Detect which cell encompasses the target text, then output its (X, Y) center coordinate. 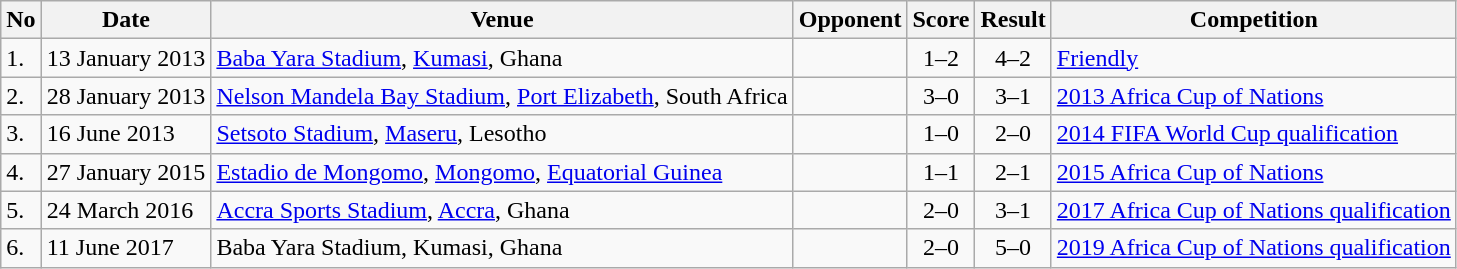
27 January 2015 (126, 172)
24 March 2016 (126, 210)
Venue (502, 20)
11 June 2017 (126, 248)
Friendly (1254, 58)
1–2 (941, 58)
2013 Africa Cup of Nations (1254, 96)
28 January 2013 (126, 96)
2. (21, 96)
4. (21, 172)
Competition (1254, 20)
1–1 (941, 172)
Score (941, 20)
Estadio de Mongomo, Mongomo, Equatorial Guinea (502, 172)
2015 Africa Cup of Nations (1254, 172)
3. (21, 134)
2014 FIFA World Cup qualification (1254, 134)
4–2 (1013, 58)
1. (21, 58)
2019 Africa Cup of Nations qualification (1254, 248)
Opponent (850, 20)
13 January 2013 (126, 58)
2017 Africa Cup of Nations qualification (1254, 210)
Result (1013, 20)
Nelson Mandela Bay Stadium, Port Elizabeth, South Africa (502, 96)
6. (21, 248)
Date (126, 20)
2–1 (1013, 172)
5. (21, 210)
Accra Sports Stadium, Accra, Ghana (502, 210)
Setsoto Stadium, Maseru, Lesotho (502, 134)
5–0 (1013, 248)
1–0 (941, 134)
16 June 2013 (126, 134)
3–0 (941, 96)
No (21, 20)
